Detect which cell encompasses the target text, then output its (X, Y) center coordinate. 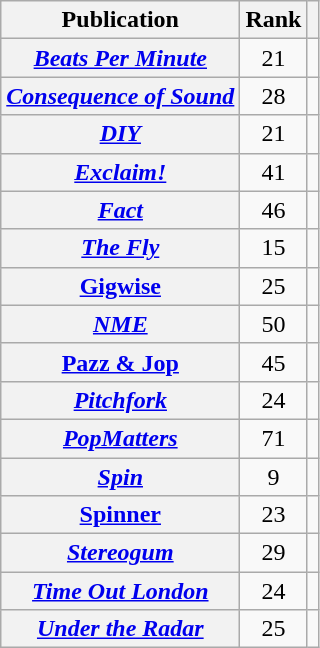
71 (274, 438)
Rank (274, 20)
15 (274, 248)
50 (274, 324)
9 (274, 477)
PopMatters (120, 438)
Under the Radar (120, 629)
41 (274, 172)
Fact (120, 210)
Gigwise (120, 286)
Pazz & Jop (120, 362)
Spin (120, 477)
Stereogum (120, 553)
Exclaim! (120, 172)
Consequence of Sound (120, 96)
46 (274, 210)
45 (274, 362)
29 (274, 553)
Beats Per Minute (120, 58)
28 (274, 96)
DIY (120, 134)
Publication (120, 20)
Spinner (120, 515)
23 (274, 515)
The Fly (120, 248)
NME (120, 324)
Pitchfork (120, 400)
Time Out London (120, 591)
